Locate the cell with the specified text and output its [X, Y] center coordinate. 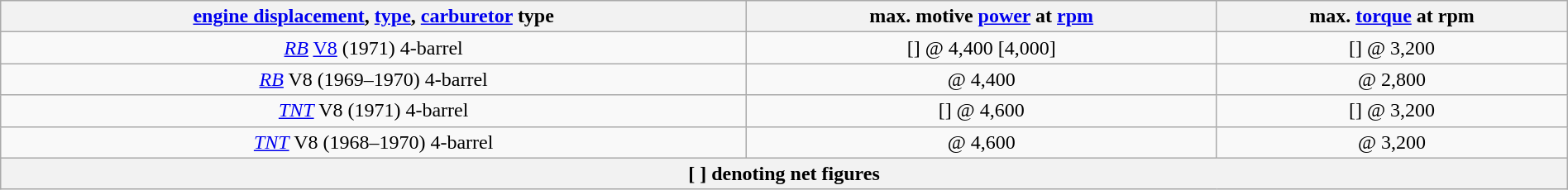
RB V8 (1969–1970) 4-barrel [374, 79]
RB V8 (1971) 4-barrel [374, 48]
engine displacement, type, carburetor type [374, 17]
[] @ 4,400 [4,000] [982, 48]
TNT V8 (1971) 4-barrel [374, 111]
@ 4,400 [982, 79]
@ 4,600 [982, 142]
TNT V8 (1968–1970) 4-barrel [374, 142]
max. motive power at rpm [982, 17]
max. torque at rpm [1392, 17]
[ ] denoting net figures [784, 173]
@ 2,800 [1392, 79]
[] @ 4,600 [982, 111]
@ 3,200 [1392, 142]
